Output the [X, Y] coordinate of the center of the cell containing the given text.  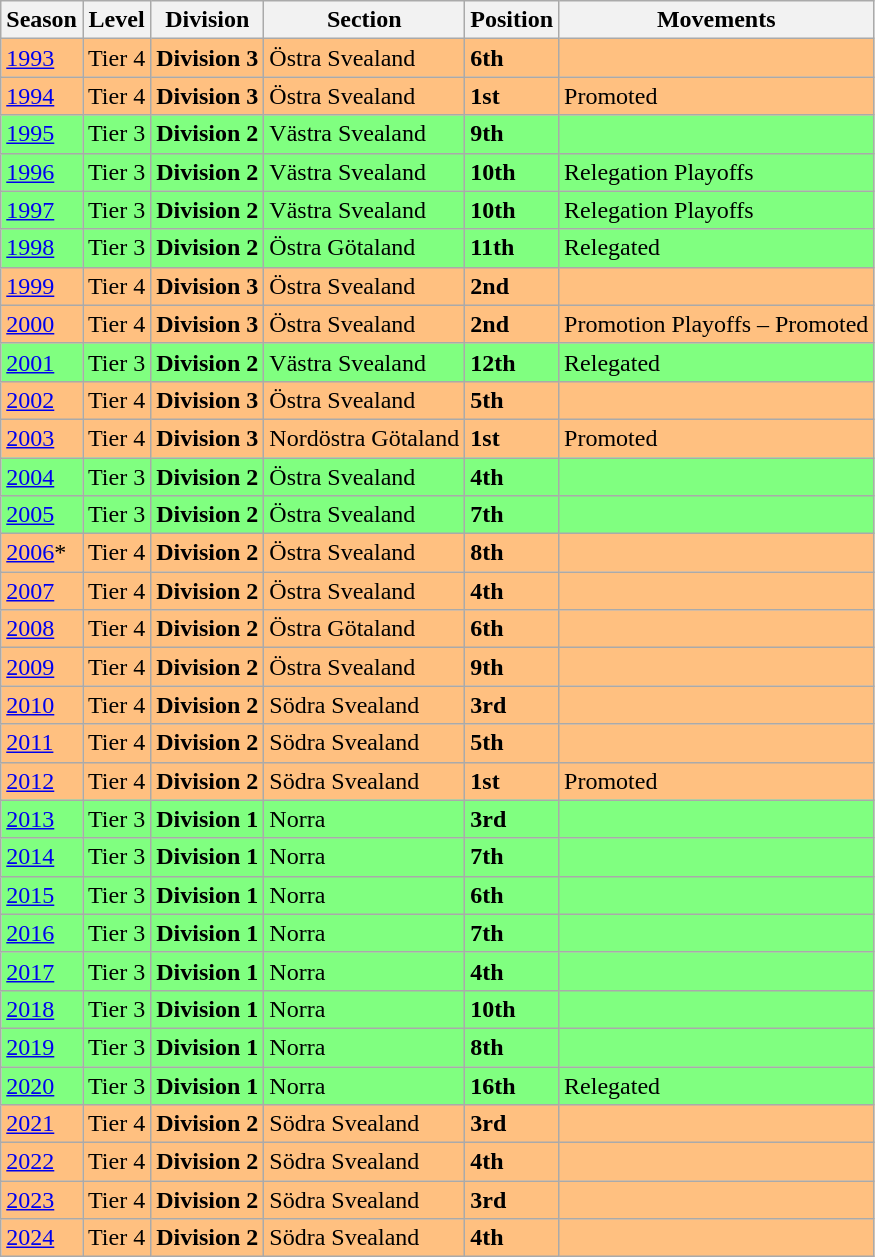
1995 [42, 134]
Position [512, 20]
2005 [42, 515]
2001 [42, 362]
Division [208, 20]
1994 [42, 96]
2000 [42, 324]
2017 [42, 971]
2014 [42, 857]
2016 [42, 933]
1993 [42, 58]
2021 [42, 1124]
2022 [42, 1162]
16th [512, 1085]
1997 [42, 210]
2006* [42, 553]
2008 [42, 629]
2012 [42, 781]
1996 [42, 172]
2024 [42, 1238]
2004 [42, 477]
2010 [42, 705]
2020 [42, 1085]
2018 [42, 1009]
Promotion Playoffs – Promoted [716, 324]
2023 [42, 1200]
Movements [716, 20]
2002 [42, 400]
2009 [42, 667]
2019 [42, 1047]
2015 [42, 895]
Level [116, 20]
Season [42, 20]
2013 [42, 819]
2007 [42, 591]
Section [364, 20]
11th [512, 248]
1998 [42, 248]
2003 [42, 438]
2011 [42, 743]
Nordöstra Götaland [364, 438]
1999 [42, 286]
12th [512, 362]
